From the cell containing the given text, extract its center point as (X, Y) coordinate. 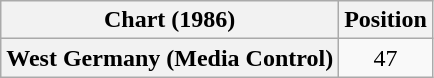
47 (386, 58)
Chart (1986) (170, 20)
West Germany (Media Control) (170, 58)
Position (386, 20)
